For the text-containing cell, return its midpoint in [X, Y] coordinate format. 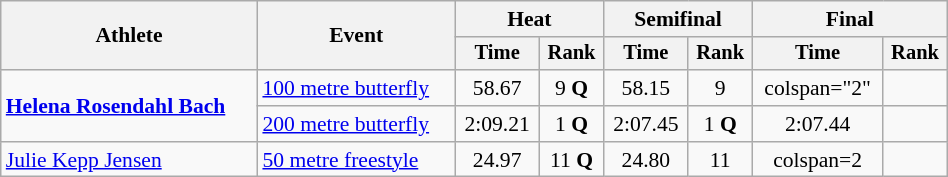
2:07.45 [646, 124]
200 metre butterfly [356, 124]
9 Q [571, 88]
Event [356, 36]
58.15 [646, 88]
Athlete [130, 36]
Helena Rosendahl Bach [130, 106]
Semifinal [678, 19]
58.67 [497, 88]
100 metre butterfly [356, 88]
colspan="2" [817, 88]
Heat [530, 19]
2:09.21 [497, 124]
9 [720, 88]
Final [850, 19]
2:07.44 [817, 124]
